Return [x, y] of the center of cell containing provided text 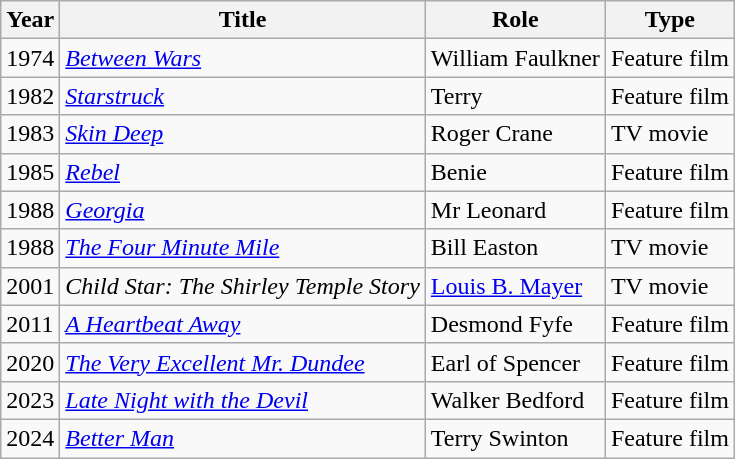
Louis B. Mayer [515, 286]
Bill Easton [515, 248]
Terry Swinton [515, 438]
Desmond Fyfe [515, 324]
1974 [30, 58]
1985 [30, 172]
Between Wars [243, 58]
1982 [30, 96]
Role [515, 20]
Georgia [243, 210]
William Faulkner [515, 58]
Terry [515, 96]
Skin Deep [243, 134]
Year [30, 20]
2020 [30, 362]
Walker Bedford [515, 400]
Type [670, 20]
2023 [30, 400]
The Four Minute Mile [243, 248]
Late Night with the Devil [243, 400]
Benie [515, 172]
Roger Crane [515, 134]
Mr Leonard [515, 210]
Starstruck [243, 96]
Earl of Spencer [515, 362]
2024 [30, 438]
Title [243, 20]
Rebel [243, 172]
2011 [30, 324]
A Heartbeat Away [243, 324]
The Very Excellent Mr. Dundee [243, 362]
Better Man [243, 438]
2001 [30, 286]
1983 [30, 134]
Child Star: The Shirley Temple Story [243, 286]
